Return the (X, Y) coordinate for the center point of the cell that contains the specified text.  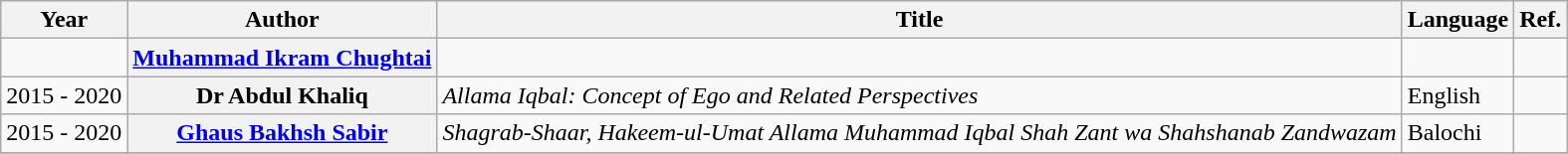
English (1457, 95)
Muhammad Ikram Chughtai (283, 58)
Title (920, 20)
Dr Abdul Khaliq (283, 95)
Allama Iqbal: Concept of Ego and Related Perspectives (920, 95)
Year (64, 20)
Ghaus Bakhsh Sabir (283, 133)
Author (283, 20)
Balochi (1457, 133)
Ref. (1541, 20)
Shagrab-Shaar, Hakeem-ul-Umat Allama Muhammad Iqbal Shah Zant wa Shahshanab Zandwazam (920, 133)
Language (1457, 20)
